Find where the given text appears and provide that cell's center as [x, y] coordinate. 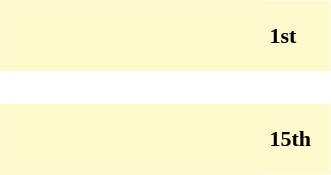
15th [296, 139]
1st [296, 35]
